Detect which cell encompasses the target text, then output its [X, Y] center coordinate. 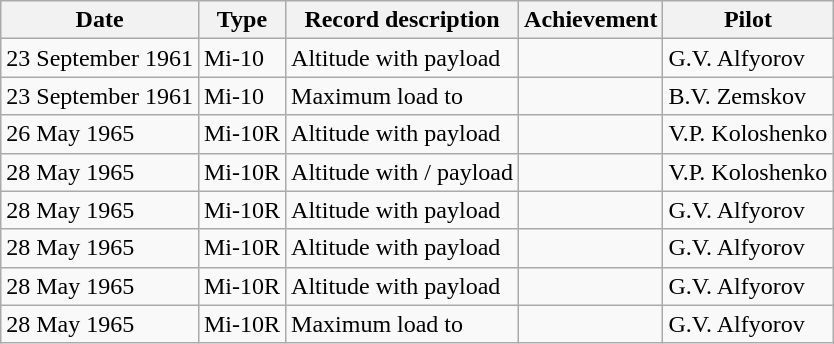
B.V. Zemskov [748, 96]
26 May 1965 [100, 134]
Type [242, 20]
Altitude with / payload [402, 172]
Pilot [748, 20]
Record description [402, 20]
Achievement [591, 20]
Date [100, 20]
